Provide the (x, y) coordinate of the cell's center where the given text is located.  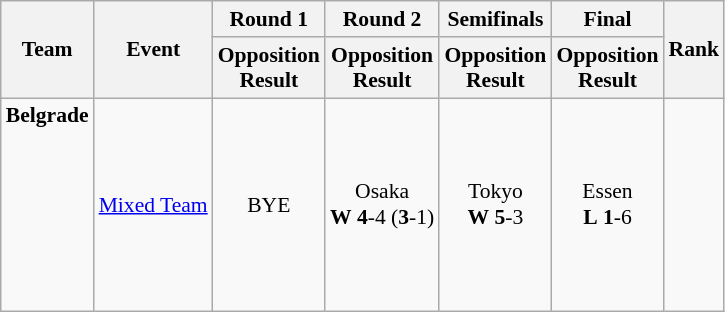
Round 1 (269, 19)
Semifinals (495, 19)
Osaka W 4-4 (3-1) (382, 205)
Belgrade (48, 205)
Event (154, 50)
Mixed Team (154, 205)
Final (607, 19)
Rank (694, 50)
Tokyo W 5-3 (495, 205)
Round 2 (382, 19)
Team (48, 50)
Essen L 1-6 (607, 205)
BYE (269, 205)
